Detect which cell encompasses the target text, then output its [x, y] center coordinate. 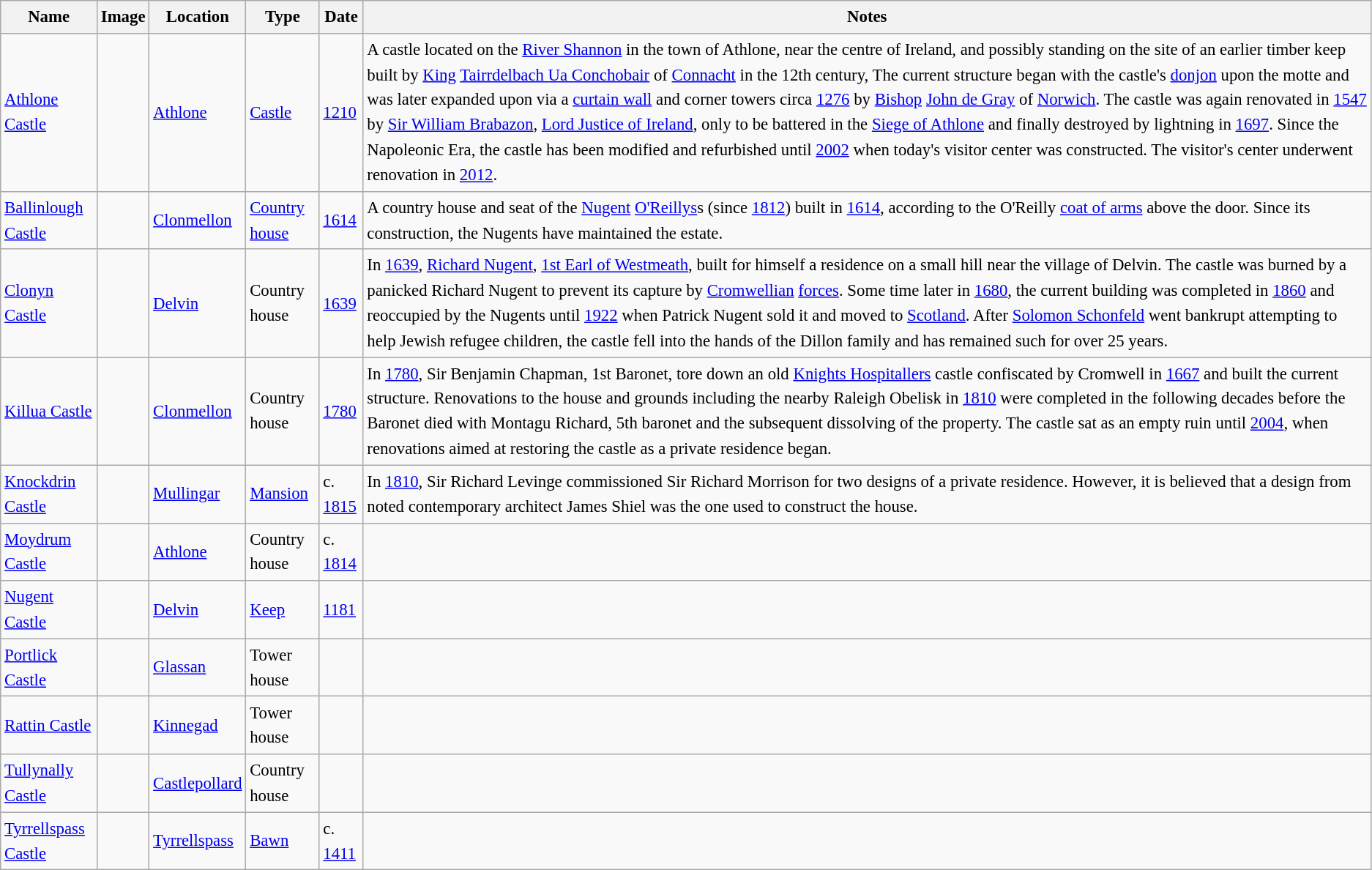
c. 1815 [341, 494]
Rattin Castle [49, 725]
Athlone Castle [49, 113]
1780 [341, 412]
Knockdrin Castle [49, 494]
1639 [341, 303]
c. 1814 [341, 552]
Bawn [283, 841]
Keep [283, 609]
Tyrrellspass Castle [49, 841]
Date [341, 18]
Type [283, 18]
Clonyn Castle [49, 303]
Killua Castle [49, 412]
1614 [341, 220]
Kinnegad [198, 725]
Glassan [198, 668]
1181 [341, 609]
Tullynally Castle [49, 784]
Image [123, 18]
Name [49, 18]
Moydrum Castle [49, 552]
Portlick Castle [49, 668]
Castlepollard [198, 784]
c. 1411 [341, 841]
Nugent Castle [49, 609]
Mullingar [198, 494]
Notes [867, 18]
Castle [283, 113]
Ballinlough Castle [49, 220]
Location [198, 18]
1210 [341, 113]
Mansion [283, 494]
Tyrrellspass [198, 841]
